Provide the (X, Y) coordinate of the cell's center where the given text is located.  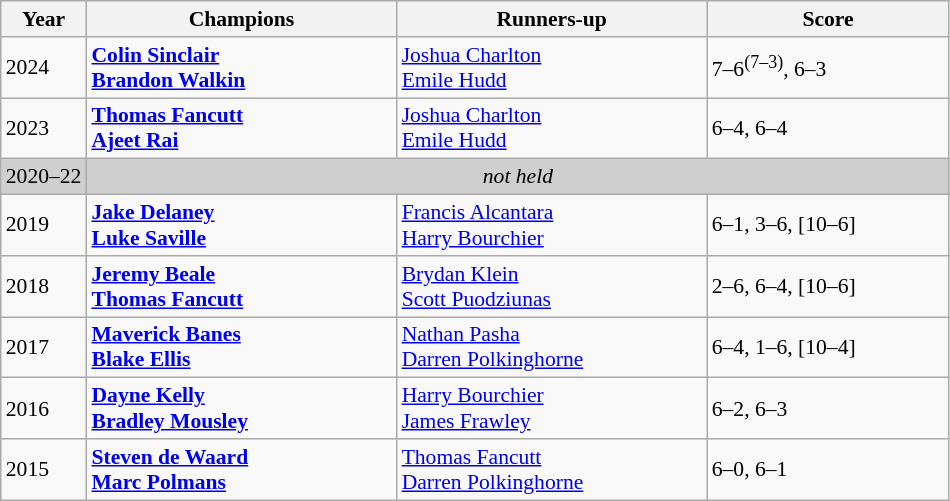
Thomas Fancutt Ajeet Rai (241, 128)
7–6(7–3), 6–3 (828, 68)
6–0, 6–1 (828, 470)
2018 (44, 286)
Dayne Kelly Bradley Mousley (241, 408)
2017 (44, 348)
Champions (241, 19)
Score (828, 19)
Runners-up (552, 19)
Thomas Fancutt Darren Polkinghorne (552, 470)
2–6, 6–4, [10–6] (828, 286)
6–4, 6–4 (828, 128)
Francis Alcantara Harry Bourchier (552, 226)
Maverick Banes Blake Ellis (241, 348)
Year (44, 19)
not held (518, 177)
Nathan Pasha Darren Polkinghorne (552, 348)
Jake Delaney Luke Saville (241, 226)
2015 (44, 470)
2016 (44, 408)
6–2, 6–3 (828, 408)
2024 (44, 68)
2020–22 (44, 177)
Harry Bourchier James Frawley (552, 408)
2023 (44, 128)
Brydan Klein Scott Puodziunas (552, 286)
Steven de Waard Marc Polmans (241, 470)
6–4, 1–6, [10–4] (828, 348)
Colin Sinclair Brandon Walkin (241, 68)
Jeremy Beale Thomas Fancutt (241, 286)
2019 (44, 226)
6–1, 3–6, [10–6] (828, 226)
